Detect which cell encompasses the target text, then output its [X, Y] center coordinate. 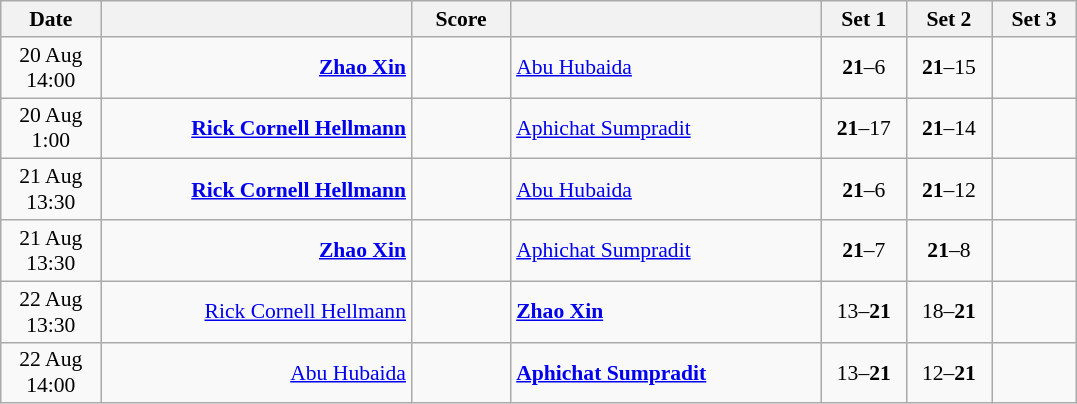
Set 3 [1034, 19]
21–7 [864, 250]
Date [51, 19]
18–21 [948, 312]
Set 2 [948, 19]
20 Aug14:00 [51, 68]
Set 1 [864, 19]
20 Aug1:00 [51, 128]
21–8 [948, 250]
22 Aug14:00 [51, 372]
Score [461, 19]
22 Aug13:30 [51, 312]
21–12 [948, 190]
21–14 [948, 128]
21–15 [948, 68]
21–17 [864, 128]
12–21 [948, 372]
